For the text-containing cell, return its midpoint in (X, Y) coordinate format. 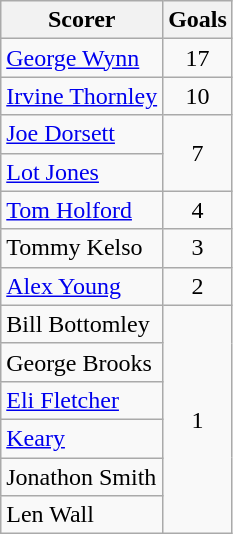
10 (198, 96)
Len Wall (82, 515)
Bill Bottomley (82, 324)
Keary (82, 438)
Tom Holford (82, 210)
Joe Dorsett (82, 134)
Irvine Thornley (82, 96)
Tommy Kelso (82, 248)
Eli Fletcher (82, 400)
4 (198, 210)
George Wynn (82, 58)
17 (198, 58)
3 (198, 248)
1 (198, 419)
Scorer (82, 20)
Jonathon Smith (82, 477)
Alex Young (82, 286)
7 (198, 153)
Goals (198, 20)
Lot Jones (82, 172)
2 (198, 286)
George Brooks (82, 362)
